Output the [X, Y] coordinate of the center of the cell containing the given text.  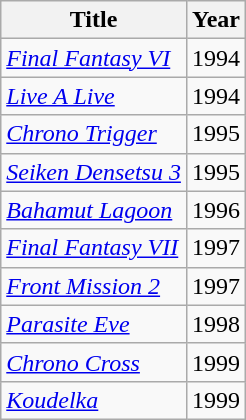
Live A Live [94, 96]
Title [94, 20]
Chrono Cross [94, 362]
1996 [216, 210]
Parasite Eve [94, 324]
Final Fantasy VI [94, 58]
Bahamut Lagoon [94, 210]
Koudelka [94, 400]
Chrono Trigger [94, 134]
Seiken Densetsu 3 [94, 172]
Final Fantasy VII [94, 248]
Front Mission 2 [94, 286]
1998 [216, 324]
Year [216, 20]
